Pinpoint the cell where the given text exists, returning its [X, Y] midpoint coordinate. 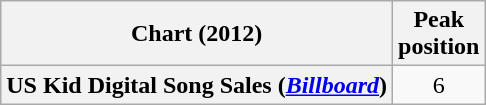
US Kid Digital Song Sales (Billboard) [197, 85]
Peakposition [439, 34]
6 [439, 85]
Chart (2012) [197, 34]
